Return the [x, y] coordinate for the center point of the cell that contains the specified text.  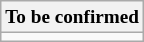
To be confirmed [72, 17]
